Determine the (x, y) coordinate at the center of the cell enclosing the given text.  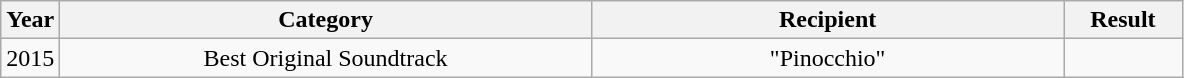
Best Original Soundtrack (326, 58)
Year (30, 20)
"Pinocchio" (827, 58)
2015 (30, 58)
Category (326, 20)
Recipient (827, 20)
Result (1123, 20)
